Identify which cell holds the provided text, then report its [x, y] central coordinate. 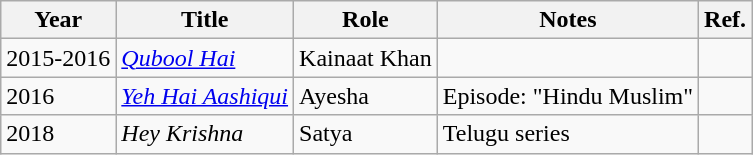
Role [366, 20]
Episode: "Hindu Muslim" [568, 96]
Title [205, 20]
2016 [58, 96]
Yeh Hai Aashiqui [205, 96]
Kainaat Khan [366, 58]
Ayesha [366, 96]
2018 [58, 134]
Ref. [726, 20]
2015-2016 [58, 58]
Qubool Hai [205, 58]
Telugu series [568, 134]
Hey Krishna [205, 134]
Satya [366, 134]
Notes [568, 20]
Year [58, 20]
